Detect which cell encompasses the target text, then output its [x, y] center coordinate. 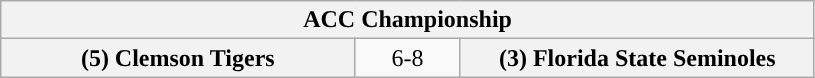
ACC Championship [408, 20]
(3) Florida State Seminoles [637, 58]
6-8 [408, 58]
(5) Clemson Tigers [178, 58]
